From the cell containing the given text, extract its center point as [X, Y] coordinate. 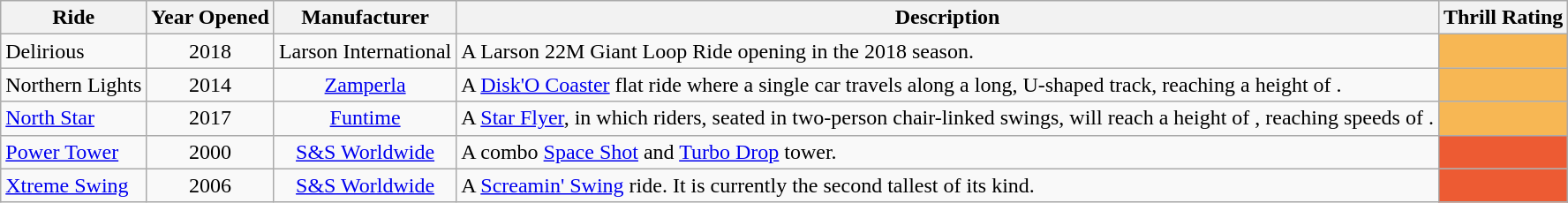
A combo Space Shot and Turbo Drop tower. [948, 152]
Thrill Rating [1503, 18]
Ride [74, 18]
A Screamin' Swing ride. It is currently the second tallest of its kind. [948, 185]
Zamperla [365, 85]
Power Tower [74, 152]
Delirious [74, 51]
North Star [74, 118]
2014 [210, 85]
A Star Flyer, in which riders, seated in two-person chair-linked swings, will reach a height of , reaching speeds of . [948, 118]
Northern Lights [74, 85]
Manufacturer [365, 18]
Year Opened [210, 18]
2000 [210, 152]
Xtreme Swing [74, 185]
2006 [210, 185]
Description [948, 18]
Larson International [365, 51]
Funtime [365, 118]
A Disk'O Coaster flat ride where a single car travels along a long, U-shaped track, reaching a height of . [948, 85]
2018 [210, 51]
A Larson 22M Giant Loop Ride opening in the 2018 season. [948, 51]
2017 [210, 118]
